Capture the cell that displays the provided text and extract its (x, y) central coordinate. 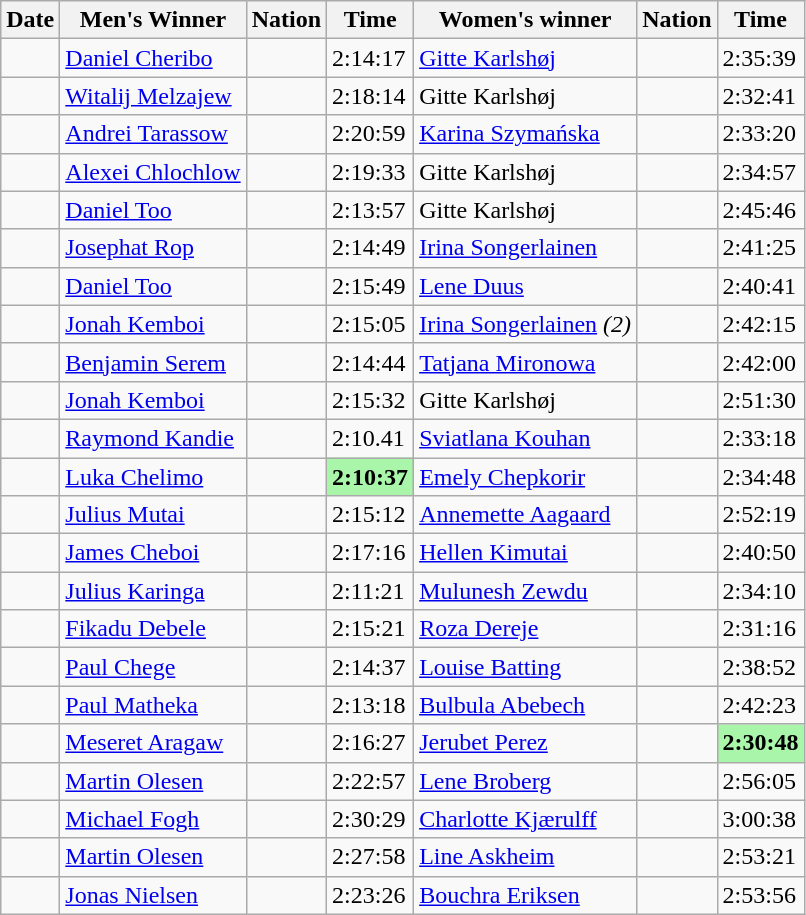
Daniel Cheribo (153, 58)
Emely Chepkorir (526, 477)
Line Askheim (526, 857)
Alexei Chlochlow (153, 172)
Witalij Melzajew (153, 96)
2:22:57 (370, 781)
Irina Songerlainen (2) (526, 324)
Lene Broberg (526, 781)
2:13:18 (370, 705)
2:51:30 (760, 400)
Irina Songerlainen (526, 248)
Charlotte Kjærulff (526, 819)
Paul Matheka (153, 705)
2:38:52 (760, 667)
Men's Winner (153, 20)
2:30:48 (760, 743)
Date (30, 20)
2:31:16 (760, 629)
Meseret Aragaw (153, 743)
2:42:23 (760, 705)
Mulunesh Zewdu (526, 591)
Jonas Nielsen (153, 895)
2:42:15 (760, 324)
2:18:14 (370, 96)
2:17:16 (370, 553)
2:15:05 (370, 324)
Josephat Rop (153, 248)
2:14:37 (370, 667)
Fikadu Debele (153, 629)
2:33:18 (760, 438)
2:14:49 (370, 248)
Paul Chege (153, 667)
James Cheboi (153, 553)
Andrei Tarassow (153, 134)
2:40:41 (760, 286)
Karina Szymańska (526, 134)
Michael Fogh (153, 819)
2:53:56 (760, 895)
2:13:57 (370, 210)
Hellen Kimutai (526, 553)
Bulbula Abebech (526, 705)
Sviatlana Kouhan (526, 438)
2:34:10 (760, 591)
2:34:57 (760, 172)
3:00:38 (760, 819)
2:40:50 (760, 553)
2:45:46 (760, 210)
2:53:21 (760, 857)
2:52:19 (760, 515)
2:33:20 (760, 134)
Louise Batting (526, 667)
2:14:17 (370, 58)
Lene Duus (526, 286)
2:15:12 (370, 515)
2:23:26 (370, 895)
2:42:00 (760, 362)
2:41:25 (760, 248)
Bouchra Eriksen (526, 895)
Julius Karinga (153, 591)
2:35:39 (760, 58)
2:15:32 (370, 400)
2:10.41 (370, 438)
2:27:58 (370, 857)
2:10:37 (370, 477)
Women's winner (526, 20)
2:14:44 (370, 362)
Annemette Aagaard (526, 515)
Tatjana Mironowa (526, 362)
2:34:48 (760, 477)
2:11:21 (370, 591)
2:19:33 (370, 172)
Jerubet Perez (526, 743)
2:15:49 (370, 286)
Benjamin Serem (153, 362)
Raymond Kandie (153, 438)
2:56:05 (760, 781)
2:15:21 (370, 629)
2:32:41 (760, 96)
Julius Mutai (153, 515)
2:16:27 (370, 743)
Roza Dereje (526, 629)
2:20:59 (370, 134)
2:30:29 (370, 819)
Luka Chelimo (153, 477)
